Identify which cell holds the provided text, then report its [x, y] central coordinate. 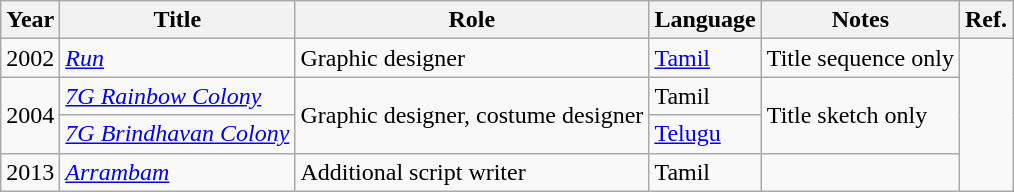
Graphic designer [472, 58]
Title [178, 20]
7G Brindhavan Colony [178, 134]
7G Rainbow Colony [178, 96]
Year [30, 20]
Title sketch only [860, 115]
Notes [860, 20]
Role [472, 20]
2002 [30, 58]
Ref. [986, 20]
2004 [30, 115]
Title sequence only [860, 58]
Run [178, 58]
2013 [30, 172]
Telugu [705, 134]
Additional script writer [472, 172]
Graphic designer, costume designer [472, 115]
Arrambam [178, 172]
Language [705, 20]
